Capture the cell that displays the provided text and extract its [X, Y] central coordinate. 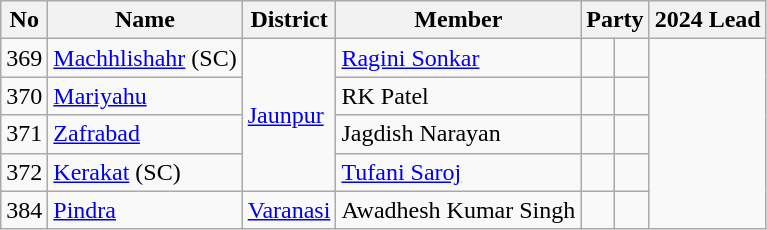
372 [24, 172]
Machhlishahr (SC) [145, 58]
2024 Lead [708, 20]
Pindra [145, 210]
Party [615, 20]
Mariyahu [145, 96]
RK Patel [458, 96]
369 [24, 58]
No [24, 20]
370 [24, 96]
Tufani Saroj [458, 172]
Awadhesh Kumar Singh [458, 210]
Ragini Sonkar [458, 58]
District [289, 20]
Jaunpur [289, 115]
Kerakat (SC) [145, 172]
384 [24, 210]
Jagdish Narayan [458, 134]
371 [24, 134]
Member [458, 20]
Zafrabad [145, 134]
Varanasi [289, 210]
Name [145, 20]
